Locate the cell with the specified text and output its (x, y) center coordinate. 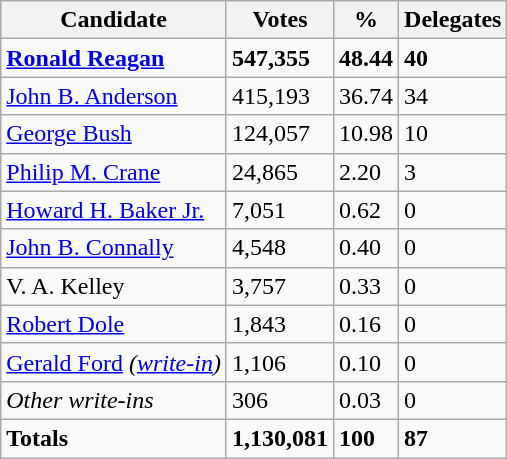
0.33 (366, 286)
306 (280, 400)
124,057 (280, 134)
3,757 (280, 286)
0.62 (366, 210)
Delegates (453, 20)
36.74 (366, 96)
1,106 (280, 362)
0.10 (366, 362)
547,355 (280, 58)
100 (366, 438)
0.03 (366, 400)
10.98 (366, 134)
0.16 (366, 324)
Votes (280, 20)
Gerald Ford (write-in) (114, 362)
V. A. Kelley (114, 286)
Robert Dole (114, 324)
Ronald Reagan (114, 58)
0.40 (366, 248)
Philip M. Crane (114, 172)
1,130,081 (280, 438)
George Bush (114, 134)
% (366, 20)
7,051 (280, 210)
415,193 (280, 96)
1,843 (280, 324)
10 (453, 134)
Howard H. Baker Jr. (114, 210)
2.20 (366, 172)
4,548 (280, 248)
48.44 (366, 58)
Other write-ins (114, 400)
24,865 (280, 172)
Totals (114, 438)
87 (453, 438)
Candidate (114, 20)
John B. Anderson (114, 96)
John B. Connally (114, 248)
3 (453, 172)
34 (453, 96)
40 (453, 58)
